Search for the cell housing the specified text and yield its (X, Y) center coordinate. 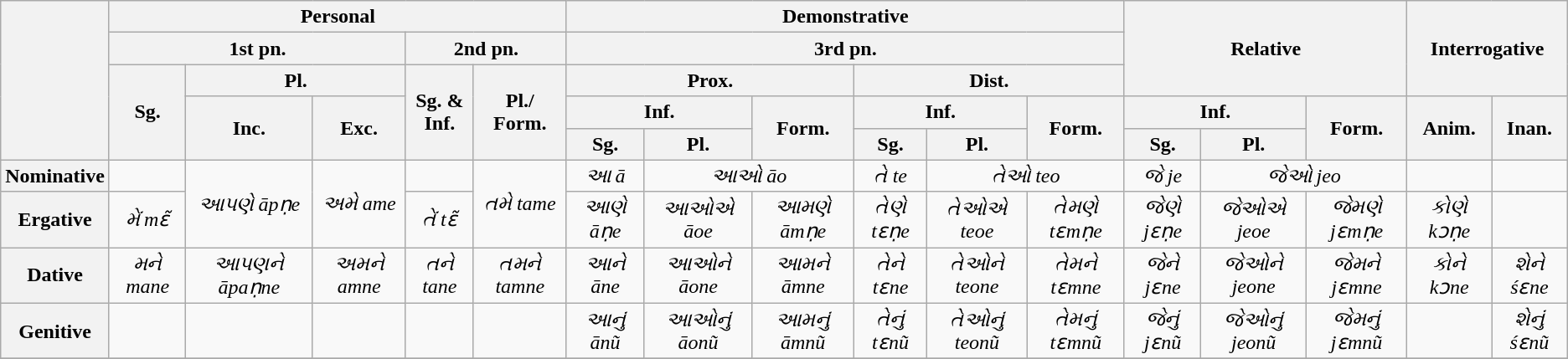
જેમણે jɛmṇe (1357, 219)
તમે tame (519, 204)
Dist. (988, 80)
આમનું āmnũ (802, 331)
જેમનું jɛmnũ (1357, 331)
શેનું śɛnũ (1529, 331)
તેને tɛne (890, 276)
મને mane (147, 276)
Dative (55, 276)
તેમનું tɛmnũ (1075, 331)
આનું ānũ (605, 331)
2nd pn. (486, 49)
આઓ āo (749, 176)
Inan. (1529, 128)
આઓને āone (699, 276)
જેને jɛne (1163, 276)
Ergative (55, 219)
અમને amne (359, 276)
જે je (1163, 176)
તેણે tɛṇe (890, 219)
તે te (890, 176)
તમને tamne (519, 276)
તેનું tɛnũ (890, 331)
આઓએ āoe (699, 219)
Nominative (55, 176)
Relative (1265, 49)
તેં tɛ̃ (439, 219)
તેમણે tɛmṇe (1075, 219)
તેઓનું teonũ (977, 331)
મેં mɛ̃ (147, 219)
આઓનું āonũ (699, 331)
Inc. (250, 128)
જેઓએ jeoe (1253, 219)
Sg. &Inf. (439, 112)
Demonstrative (845, 17)
શેને śɛne (1529, 276)
Anim. (1449, 128)
જેઓને jeone (1253, 276)
તેઓ teo (1026, 176)
આને āne (605, 276)
આપણે āpṇe (250, 204)
Personal (338, 17)
આ ā (605, 176)
અમે ame (359, 204)
1st pn. (257, 49)
જેઓ jeo (1304, 176)
જેણે jɛṇe (1163, 219)
કોને kɔne (1449, 276)
તેઓએ teoe (977, 219)
આણે āṇe (605, 219)
Interrogative (1488, 49)
3rd pn. (845, 49)
Prox. (710, 80)
આપણને āpaṇne (250, 276)
Exc. (359, 128)
Pl./Form. (519, 112)
તેઓને teone (977, 276)
આમણે āmṇe (802, 219)
જેનું jɛnũ (1163, 331)
Genitive (55, 331)
તેમને tɛmne (1075, 276)
આમને āmne (802, 276)
જેમને jɛmne (1357, 276)
તને tane (439, 276)
જેઓનું jeonũ (1253, 331)
કોણે kɔṇe (1449, 219)
